Determine the (X, Y) coordinate at the center of the cell enclosing the given text.  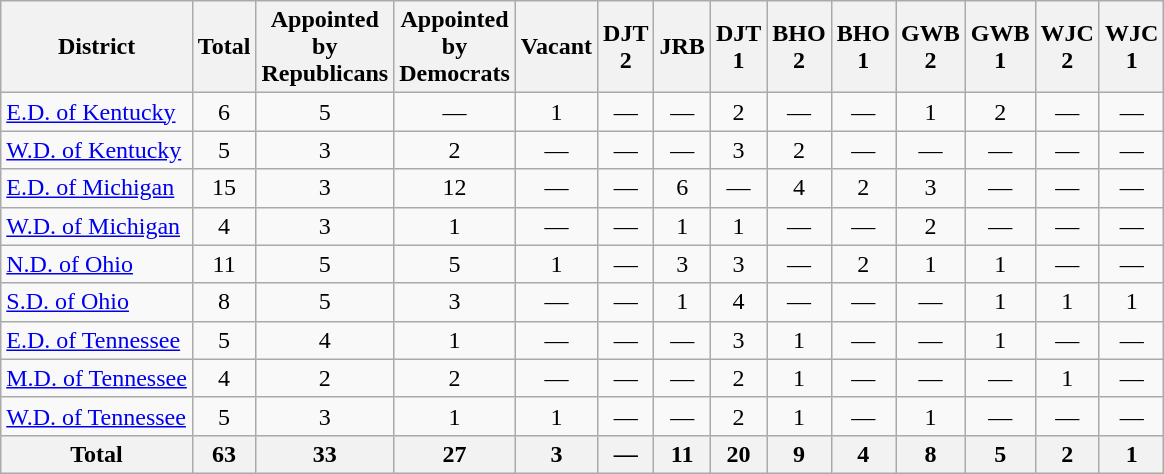
WJC1 (1131, 47)
12 (455, 188)
W.D. of Tennessee (97, 416)
Vacant (556, 47)
33 (325, 454)
27 (455, 454)
AppointedbyDemocrats (455, 47)
W.D. of Kentucky (97, 150)
DJT2 (626, 47)
WJC2 (1067, 47)
M.D. of Tennessee (97, 378)
DJT1 (738, 47)
E.D. of Michigan (97, 188)
E.D. of Kentucky (97, 112)
N.D. of Ohio (97, 264)
JRB (682, 47)
BHO2 (799, 47)
15 (224, 188)
E.D. of Tennessee (97, 340)
District (97, 47)
W.D. of Michigan (97, 226)
GWB2 (931, 47)
BHO1 (863, 47)
9 (799, 454)
63 (224, 454)
S.D. of Ohio (97, 302)
GWB1 (1000, 47)
20 (738, 454)
AppointedbyRepublicans (325, 47)
